Return the [X, Y] coordinate for the center point of the cell that contains the specified text.  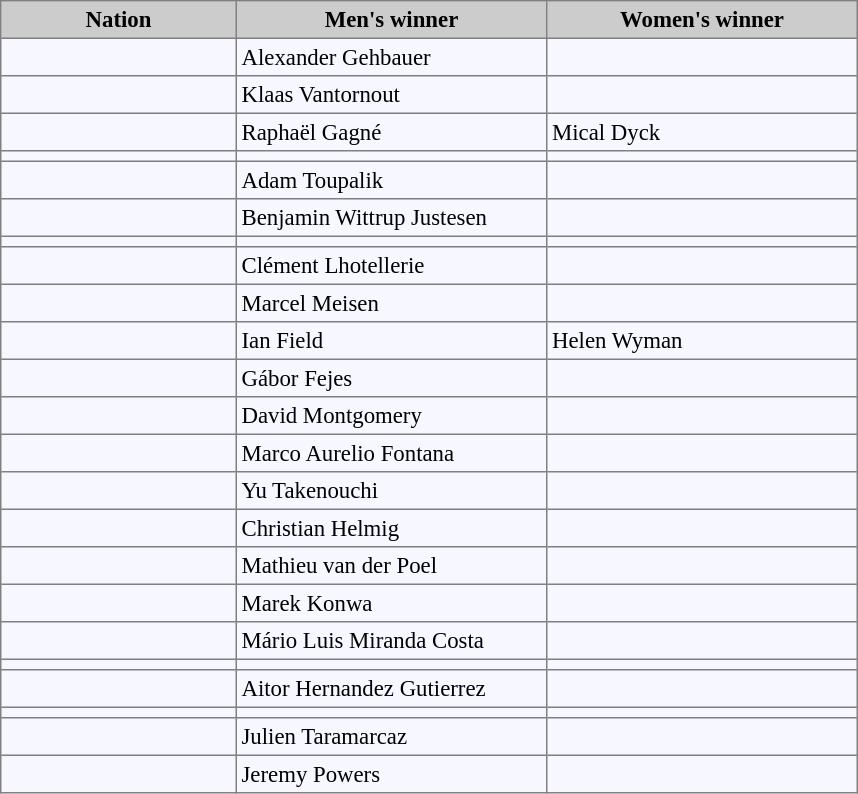
Aitor Hernandez Gutierrez [391, 689]
Klaas Vantornout [391, 95]
Christian Helmig [391, 528]
Adam Toupalik [391, 180]
Nation [119, 20]
Mathieu van der Poel [391, 566]
Marco Aurelio Fontana [391, 453]
Helen Wyman [702, 341]
Mical Dyck [702, 132]
Benjamin Wittrup Justesen [391, 218]
Jeremy Powers [391, 774]
Men's winner [391, 20]
Marcel Meisen [391, 303]
Marek Konwa [391, 603]
Gábor Fejes [391, 378]
Yu Takenouchi [391, 491]
Julien Taramarcaz [391, 737]
Mário Luis Miranda Costa [391, 641]
Raphaël Gagné [391, 132]
Clément Lhotellerie [391, 266]
David Montgomery [391, 416]
Women's winner [702, 20]
Ian Field [391, 341]
Alexander Gehbauer [391, 57]
